Output the (X, Y) coordinate of the center of the cell containing the given text.  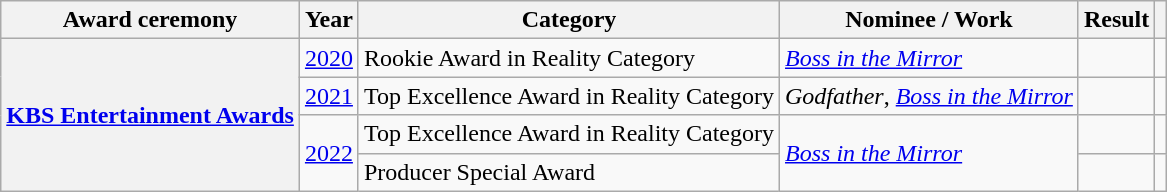
Year (328, 20)
Rookie Award in Reality Category (568, 58)
2020 (328, 58)
Category (568, 20)
Result (1116, 20)
Godfather, Boss in the Mirror (930, 96)
KBS Entertainment Awards (150, 115)
Nominee / Work (930, 20)
2021 (328, 96)
2022 (328, 153)
Producer Special Award (568, 172)
Award ceremony (150, 20)
